From the cell containing the given text, extract its center point as [x, y] coordinate. 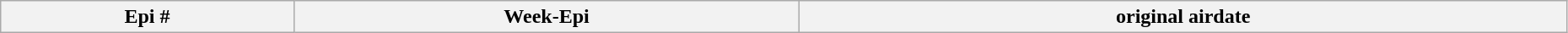
original airdate [1183, 17]
Week-Epi [547, 17]
Epi # [147, 17]
